Determine the (x, y) coordinate at the center of the cell enclosing the given text.  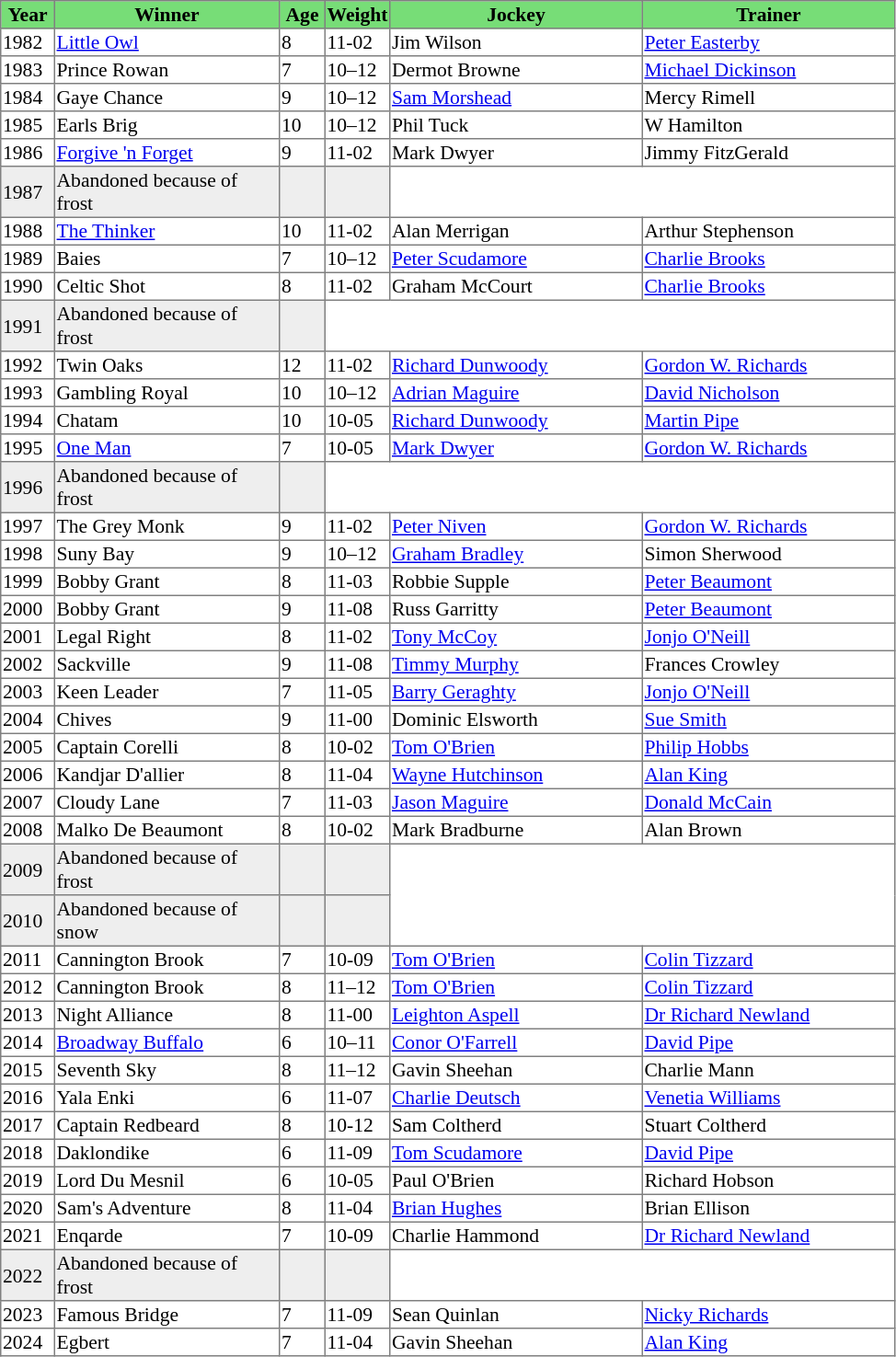
Keen Leader (167, 692)
Captain Corelli (167, 747)
Earls Brig (167, 125)
Brian Ellison (768, 1208)
Age (303, 15)
2016 (28, 1098)
Graham McCourt (516, 286)
Charlie Hammond (516, 1236)
Sam's Adventure (167, 1208)
Charlie Mann (768, 1070)
2022 (28, 1275)
2011 (28, 960)
Peter Easterby (768, 42)
1993 (28, 393)
Jimmy FitzGerald (768, 153)
1994 (28, 420)
2001 (28, 637)
11-07 (357, 1098)
Chives (167, 719)
Twin Oaks (167, 365)
2017 (28, 1125)
1982 (28, 42)
11-05 (357, 692)
Tony McCoy (516, 637)
Enqarde (167, 1236)
Dominic Elsworth (516, 719)
1987 (28, 192)
Trainer (768, 15)
2004 (28, 719)
Alan Brown (768, 830)
Chatam (167, 420)
Martin Pipe (768, 420)
Graham Bradley (516, 554)
2018 (28, 1153)
Sean Quinlan (516, 1315)
Nicky Richards (768, 1315)
Sam Coltherd (516, 1125)
12 (303, 365)
Broadway Buffalo (167, 1042)
1992 (28, 365)
Seventh Sky (167, 1070)
The Thinker (167, 231)
Gaye Chance (167, 98)
1986 (28, 153)
Russ Garritty (516, 609)
Jim Wilson (516, 42)
Winner (167, 15)
W Hamilton (768, 125)
Captain Redbeard (167, 1125)
1997 (28, 526)
2008 (28, 830)
2021 (28, 1236)
David Nicholson (768, 393)
Egbert (167, 1342)
2006 (28, 775)
2019 (28, 1180)
Peter Scudamore (516, 259)
1985 (28, 125)
1989 (28, 259)
1996 (28, 488)
Tom Scudamore (516, 1153)
Jason Maguire (516, 802)
Malko De Beaumont (167, 830)
Venetia Williams (768, 1098)
2005 (28, 747)
Paul O'Brien (516, 1180)
Simon Sherwood (768, 554)
The Grey Monk (167, 526)
Cloudy Lane (167, 802)
Phil Tuck (516, 125)
Robbie Supple (516, 581)
Jockey (516, 15)
Sam Morshead (516, 98)
Barry Geraghty (516, 692)
Wayne Hutchinson (516, 775)
Famous Bridge (167, 1315)
Michael Dickinson (768, 70)
2013 (28, 1015)
1998 (28, 554)
Celtic Shot (167, 286)
1999 (28, 581)
Frances Crowley (768, 664)
1990 (28, 286)
2000 (28, 609)
Adrian Maguire (516, 393)
Leighton Aspell (516, 1015)
1991 (28, 326)
2014 (28, 1042)
2009 (28, 869)
Forgive 'n Forget (167, 153)
Little Owl (167, 42)
Arthur Stephenson (768, 231)
Suny Bay (167, 554)
Weight (357, 15)
Night Alliance (167, 1015)
Abandoned because of snow (167, 921)
2015 (28, 1070)
Lord Du Mesnil (167, 1180)
2020 (28, 1208)
Stuart Coltherd (768, 1125)
Kandjar D'allier (167, 775)
2003 (28, 692)
10-12 (357, 1125)
Gambling Royal (167, 393)
Alan Merrigan (516, 231)
Sue Smith (768, 719)
1983 (28, 70)
2023 (28, 1315)
Dermot Browne (516, 70)
Year (28, 15)
Richard Hobson (768, 1180)
Peter Niven (516, 526)
2012 (28, 987)
10–11 (357, 1042)
2024 (28, 1342)
Daklondike (167, 1153)
Legal Right (167, 637)
2010 (28, 921)
1984 (28, 98)
2002 (28, 664)
Donald McCain (768, 802)
Baies (167, 259)
Yala Enki (167, 1098)
Timmy Murphy (516, 664)
Mercy Rimell (768, 98)
Sackville (167, 664)
2007 (28, 802)
Prince Rowan (167, 70)
Mark Bradburne (516, 830)
Conor O'Farrell (516, 1042)
One Man (167, 448)
Charlie Deutsch (516, 1098)
Brian Hughes (516, 1208)
1988 (28, 231)
1995 (28, 448)
Philip Hobbs (768, 747)
